Search for the cell housing the specified text and yield its [x, y] center coordinate. 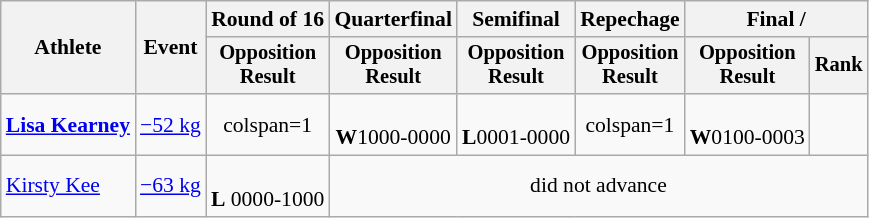
−52 kg [170, 124]
Rank [839, 66]
W0100-0003 [748, 124]
did not advance [598, 186]
Round of 16 [268, 19]
−63 kg [170, 186]
Kirsty Kee [68, 186]
W1000-0000 [393, 124]
L0001-0000 [516, 124]
Final / [776, 19]
Repechage [630, 19]
L 0000-1000 [268, 186]
Event [170, 48]
Semifinal [516, 19]
Quarterfinal [393, 19]
Athlete [68, 48]
Lisa Kearney [68, 124]
